Provide the (x, y) coordinate of the cell's center where the given text is located.  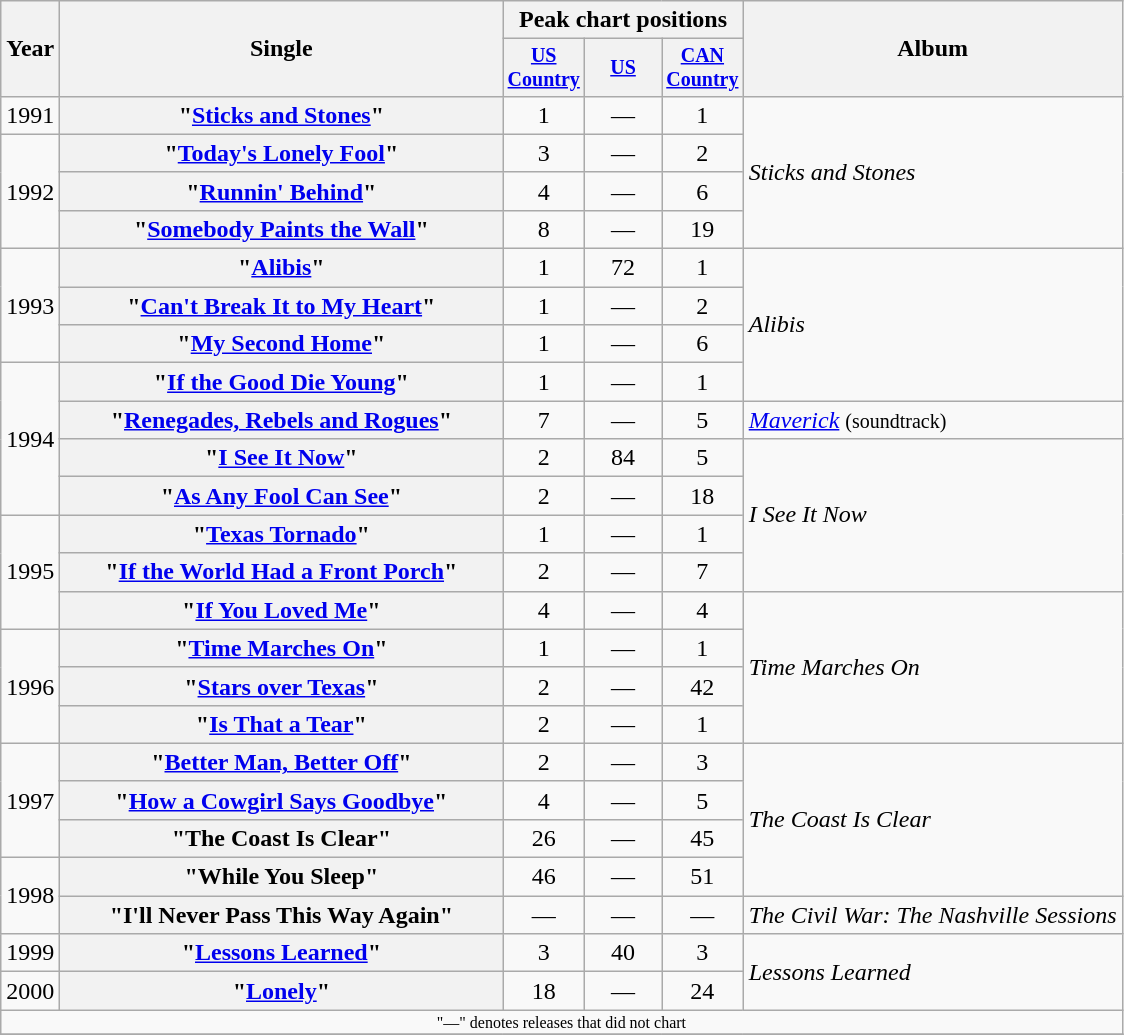
"I See It Now" (282, 458)
"Today's Lonely Fool" (282, 153)
"My Second Home" (282, 344)
51 (703, 877)
"—" denotes releases that did not chart (562, 1022)
"Runnin' Behind" (282, 191)
"Alibis" (282, 268)
1994 (30, 439)
40 (624, 953)
1991 (30, 115)
"Stars over Texas" (282, 686)
"While You Sleep" (282, 877)
"Lonely" (282, 991)
Peak chart positions (623, 20)
46 (544, 877)
84 (624, 458)
The Civil War: The Nashville Sessions (932, 915)
1993 (30, 306)
42 (703, 686)
"Time Marches On" (282, 648)
1996 (30, 686)
45 (703, 838)
72 (624, 268)
US (624, 68)
"Texas Tornado" (282, 534)
"As Any Fool Can See" (282, 496)
8 (544, 229)
CAN Country (703, 68)
"Renegades, Rebels and Rogues" (282, 420)
Maverick (soundtrack) (932, 420)
I See It Now (932, 515)
US Country (544, 68)
"If You Loved Me" (282, 610)
"The Coast Is Clear" (282, 838)
19 (703, 229)
Lessons Learned (932, 972)
Single (282, 49)
"Lessons Learned" (282, 953)
1998 (30, 896)
Album (932, 49)
"How a Cowgirl Says Goodbye" (282, 800)
Sticks and Stones (932, 172)
The Coast Is Clear (932, 819)
"I'll Never Pass This Way Again" (282, 915)
1999 (30, 953)
"Better Man, Better Off" (282, 762)
"Somebody Paints the Wall" (282, 229)
26 (544, 838)
"If the Good Die Young" (282, 382)
1992 (30, 191)
"Is That a Tear" (282, 724)
24 (703, 991)
"Sticks and Stones" (282, 115)
1995 (30, 572)
Time Marches On (932, 667)
1997 (30, 800)
"If the World Had a Front Porch" (282, 572)
Year (30, 49)
"Can't Break It to My Heart" (282, 306)
Alibis (932, 325)
2000 (30, 991)
